From the cell containing the given text, extract its center point as [x, y] coordinate. 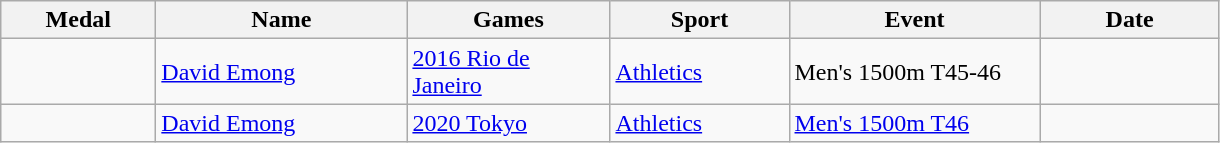
Date [1130, 20]
Men's 1500m T46 [914, 123]
2016 Rio de Janeiro [508, 72]
Medal [78, 20]
Name [282, 20]
2020 Tokyo [508, 123]
Event [914, 20]
Games [508, 20]
Men's 1500m T45-46 [914, 72]
Sport [700, 20]
